Locate the cell with the specified text and output its [x, y] center coordinate. 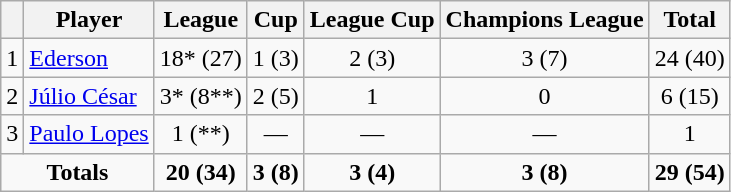
18* (27) [200, 58]
2 (3) [372, 58]
Paulo Lopes [89, 134]
Player [89, 20]
6 (15) [690, 96]
3* (8**) [200, 96]
1 (3) [276, 58]
2 [12, 96]
Totals [78, 172]
20 (34) [200, 172]
Champions League [544, 20]
1 (**) [200, 134]
Total [690, 20]
29 (54) [690, 172]
3 [12, 134]
2 (5) [276, 96]
0 [544, 96]
Ederson [89, 58]
League [200, 20]
Cup [276, 20]
3 (4) [372, 172]
24 (40) [690, 58]
League Cup [372, 20]
Júlio César [89, 96]
3 (7) [544, 58]
